Find where the given text appears and provide that cell's center as [x, y] coordinate. 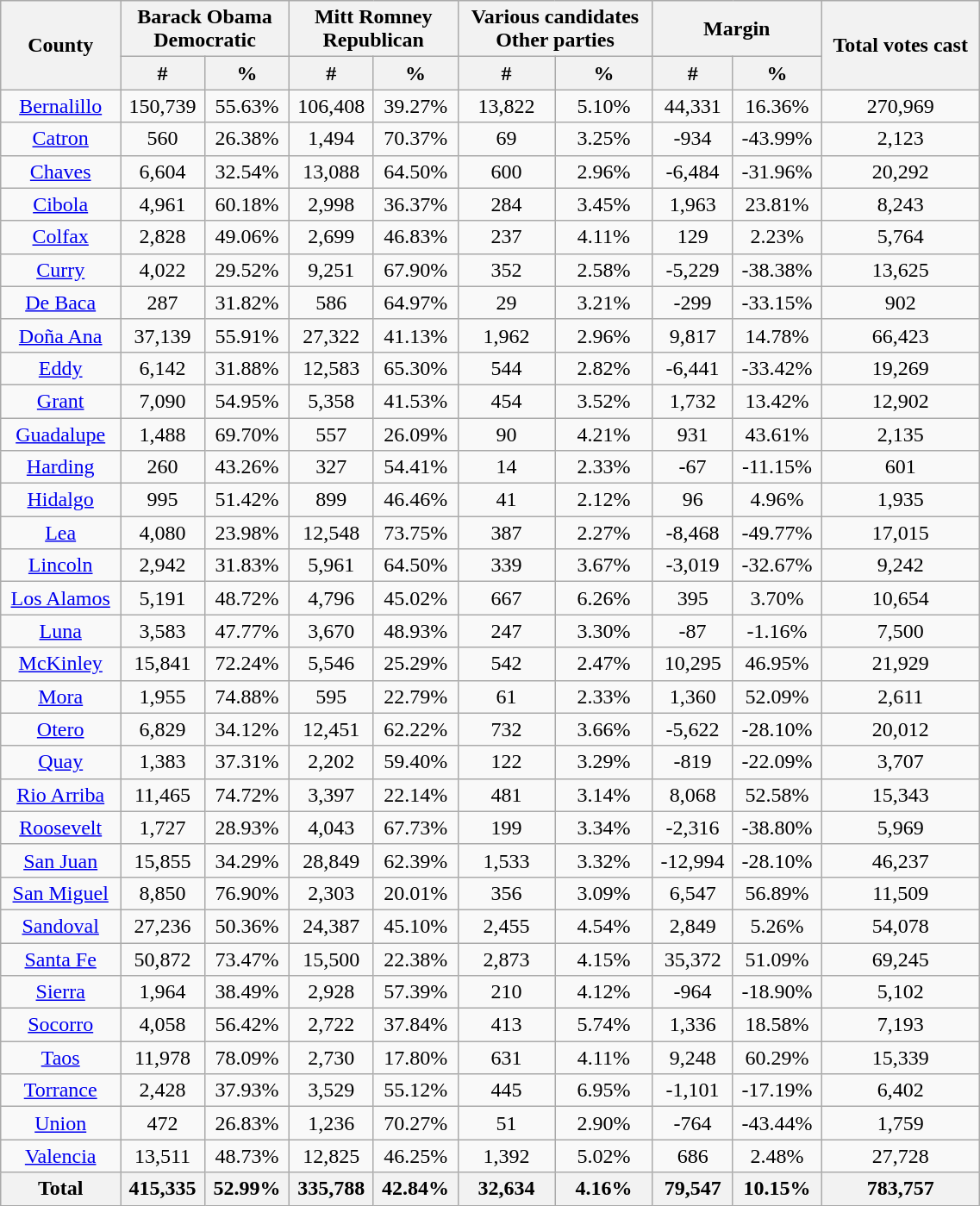
37.93% [247, 1090]
-8,468 [693, 533]
1,236 [331, 1123]
60.29% [777, 1058]
-6,484 [693, 172]
11,978 [163, 1058]
Luna [60, 631]
90 [507, 434]
51.42% [247, 500]
55.91% [247, 335]
48.73% [247, 1156]
8,068 [693, 795]
Sierra [60, 992]
13.42% [777, 401]
667 [507, 598]
52.99% [247, 1189]
-67 [693, 467]
3.70% [777, 598]
2,722 [331, 1025]
3,670 [331, 631]
17,015 [901, 533]
15,343 [901, 795]
96 [693, 500]
557 [331, 434]
-12,994 [693, 860]
3.32% [603, 860]
37.31% [247, 762]
37.84% [415, 1025]
327 [331, 467]
-38.80% [777, 828]
Harding [60, 467]
73.47% [247, 959]
260 [163, 467]
66,423 [901, 335]
5,358 [331, 401]
595 [331, 697]
Los Alamos [60, 598]
995 [163, 500]
542 [507, 664]
5,102 [901, 992]
3.67% [603, 566]
3.09% [603, 893]
210 [507, 992]
1,488 [163, 434]
73.75% [415, 533]
Valencia [60, 1156]
67.73% [415, 828]
25.29% [415, 664]
415,335 [163, 1189]
69 [507, 139]
-38.38% [777, 270]
San Juan [60, 860]
5.74% [603, 1025]
783,757 [901, 1189]
15,841 [163, 664]
72.24% [247, 664]
61 [507, 697]
13,088 [331, 172]
54.95% [247, 401]
3.25% [603, 139]
902 [901, 303]
-1,101 [693, 1090]
6,402 [901, 1090]
12,583 [331, 368]
26.09% [415, 434]
247 [507, 631]
50,872 [163, 959]
1,533 [507, 860]
57.39% [415, 992]
27,236 [163, 926]
27,322 [331, 335]
9,251 [331, 270]
1,732 [693, 401]
1,935 [901, 500]
3.45% [603, 204]
1,392 [507, 1156]
2,730 [331, 1058]
544 [507, 368]
586 [331, 303]
52.58% [777, 795]
4,080 [163, 533]
42.84% [415, 1189]
74.72% [247, 795]
20,012 [901, 729]
-5,622 [693, 729]
14 [507, 467]
387 [507, 533]
472 [163, 1123]
122 [507, 762]
2.90% [603, 1123]
6.95% [603, 1090]
2,303 [331, 893]
2,202 [331, 762]
Curry [60, 270]
-5,229 [693, 270]
560 [163, 139]
32,634 [507, 1189]
56.89% [777, 893]
3.34% [603, 828]
413 [507, 1025]
Hidalgo [60, 500]
65.30% [415, 368]
Bernalillo [60, 106]
-764 [693, 1123]
51 [507, 1123]
69,245 [901, 959]
-299 [693, 303]
70.27% [415, 1123]
21,929 [901, 664]
Roosevelt [60, 828]
6,547 [693, 893]
50.36% [247, 926]
150,739 [163, 106]
4.96% [777, 500]
46.95% [777, 664]
Doña Ana [60, 335]
1,360 [693, 697]
6.26% [603, 598]
Otero [60, 729]
41.13% [415, 335]
Union [60, 1123]
15,855 [163, 860]
339 [507, 566]
46.83% [415, 237]
237 [507, 237]
3,397 [331, 795]
395 [693, 598]
3.14% [603, 795]
79,547 [693, 1189]
-32.67% [777, 566]
2.27% [603, 533]
76.90% [247, 893]
2.12% [603, 500]
Various candidatesOther parties [555, 29]
12,548 [331, 533]
Colfax [60, 237]
454 [507, 401]
199 [507, 828]
26.83% [247, 1123]
23.98% [247, 533]
County [60, 45]
5,546 [331, 664]
4,058 [163, 1025]
31.83% [247, 566]
34.29% [247, 860]
17.80% [415, 1058]
270,969 [901, 106]
26.38% [247, 139]
-33.42% [777, 368]
Total votes cast [901, 45]
11,509 [901, 893]
35,372 [693, 959]
60.18% [247, 204]
Taos [60, 1058]
686 [693, 1156]
4.15% [603, 959]
48.93% [415, 631]
20,292 [901, 172]
2.47% [603, 664]
Santa Fe [60, 959]
13,511 [163, 1156]
51.09% [777, 959]
46.46% [415, 500]
1,964 [163, 992]
-6,441 [693, 368]
14.78% [777, 335]
2.48% [777, 1156]
Margin [737, 29]
15,500 [331, 959]
Sandoval [60, 926]
13,822 [507, 106]
3,707 [901, 762]
12,451 [331, 729]
2,849 [693, 926]
-2,316 [693, 828]
601 [901, 467]
San Miguel [60, 893]
15,339 [901, 1058]
2,998 [331, 204]
62.22% [415, 729]
-49.77% [777, 533]
2,942 [163, 566]
6,142 [163, 368]
2.58% [603, 270]
78.09% [247, 1058]
55.63% [247, 106]
7,500 [901, 631]
3,529 [331, 1090]
-43.44% [777, 1123]
37,139 [163, 335]
1,962 [507, 335]
-33.15% [777, 303]
-964 [693, 992]
2,428 [163, 1090]
27,728 [901, 1156]
Rio Arriba [60, 795]
1,759 [901, 1123]
McKinley [60, 664]
1,494 [331, 139]
31.82% [247, 303]
6,829 [163, 729]
931 [693, 434]
64.97% [415, 303]
19,269 [901, 368]
23.81% [777, 204]
600 [507, 172]
4,961 [163, 204]
62.39% [415, 860]
-1.16% [777, 631]
36.37% [415, 204]
48.72% [247, 598]
-934 [693, 139]
3.66% [603, 729]
Torrance [60, 1090]
Guadalupe [60, 434]
5,764 [901, 237]
5,191 [163, 598]
24,387 [331, 926]
Grant [60, 401]
-18.90% [777, 992]
Barack ObamaDemocratic [205, 29]
5.26% [777, 926]
4,022 [163, 270]
74.88% [247, 697]
-43.99% [777, 139]
De Baca [60, 303]
4.12% [603, 992]
52.09% [777, 697]
-819 [693, 762]
-22.09% [777, 762]
4.54% [603, 926]
46,237 [901, 860]
2,873 [507, 959]
2,928 [331, 992]
41.53% [415, 401]
Socorro [60, 1025]
13,625 [901, 270]
-87 [693, 631]
56.42% [247, 1025]
4.21% [603, 434]
899 [331, 500]
29.52% [247, 270]
31.88% [247, 368]
287 [163, 303]
11,465 [163, 795]
1,963 [693, 204]
445 [507, 1090]
3.21% [603, 303]
-31.96% [777, 172]
46.25% [415, 1156]
10.15% [777, 1189]
2,135 [901, 434]
54.41% [415, 467]
3.29% [603, 762]
20.01% [415, 893]
4,796 [331, 598]
70.37% [415, 139]
Lea [60, 533]
2.82% [603, 368]
2.23% [777, 237]
67.90% [415, 270]
631 [507, 1058]
7,090 [163, 401]
-3,019 [693, 566]
9,242 [901, 566]
Quay [60, 762]
9,817 [693, 335]
4,043 [331, 828]
Total [60, 1189]
49.06% [247, 237]
22.79% [415, 697]
7,193 [901, 1025]
4.16% [603, 1189]
106,408 [331, 106]
5.10% [603, 106]
Lincoln [60, 566]
22.38% [415, 959]
45.02% [415, 598]
-11.15% [777, 467]
3.30% [603, 631]
34.12% [247, 729]
18.58% [777, 1025]
55.12% [415, 1090]
38.49% [247, 992]
44,331 [693, 106]
2,699 [331, 237]
10,654 [901, 598]
32.54% [247, 172]
Mitt RomneyRepublican [373, 29]
1,383 [163, 762]
12,902 [901, 401]
9,248 [693, 1058]
335,788 [331, 1189]
Eddy [60, 368]
29 [507, 303]
1,727 [163, 828]
47.77% [247, 631]
2,455 [507, 926]
352 [507, 270]
1,955 [163, 697]
Catron [60, 139]
2,828 [163, 237]
43.61% [777, 434]
8,850 [163, 893]
22.14% [415, 795]
5,961 [331, 566]
Chaves [60, 172]
356 [507, 893]
5.02% [603, 1156]
45.10% [415, 926]
10,295 [693, 664]
129 [693, 237]
732 [507, 729]
5,969 [901, 828]
59.40% [415, 762]
28,849 [331, 860]
3.52% [603, 401]
Cibola [60, 204]
39.27% [415, 106]
16.36% [777, 106]
284 [507, 204]
481 [507, 795]
43.26% [247, 467]
-17.19% [777, 1090]
54,078 [901, 926]
2,123 [901, 139]
12,825 [331, 1156]
8,243 [901, 204]
Mora [60, 697]
1,336 [693, 1025]
3,583 [163, 631]
41 [507, 500]
6,604 [163, 172]
69.70% [247, 434]
2,611 [901, 697]
28.93% [247, 828]
